Extract the (X, Y) coordinate from the center of the cell holding the provided text.  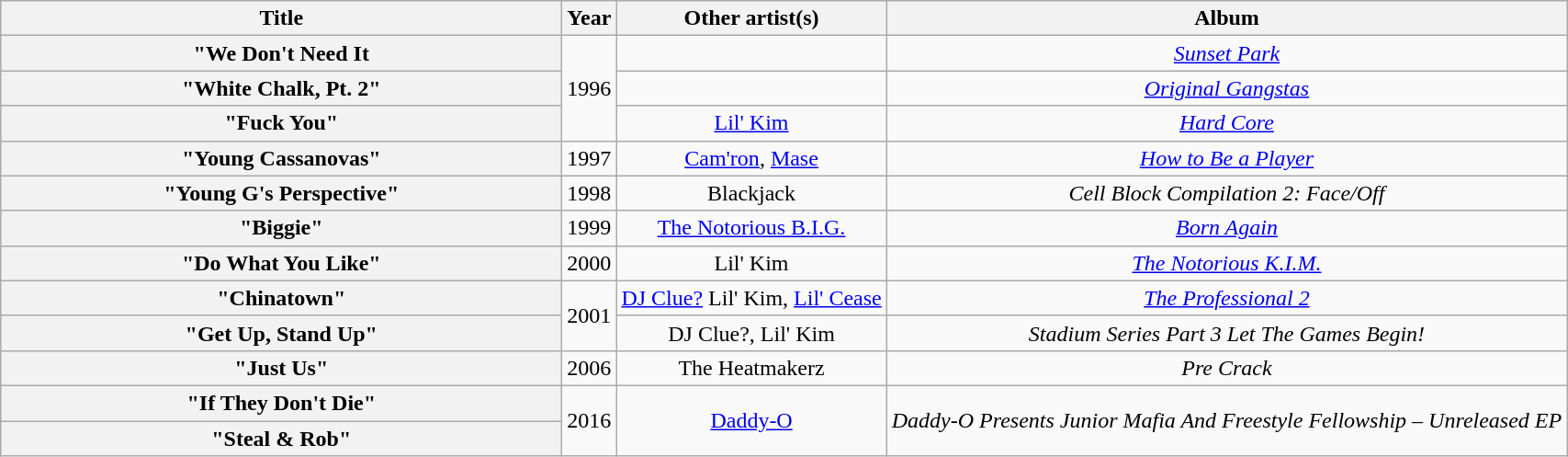
Cam'ron, Mase (751, 158)
2006 (590, 368)
Born Again (1226, 228)
"We Don't Need It (281, 53)
Original Gangstas (1226, 88)
"Fuck You" (281, 123)
"Steal & Rob" (281, 439)
"Young Cassanovas" (281, 158)
Title (281, 18)
Other artist(s) (751, 18)
"Young G's Perspective" (281, 193)
Album (1226, 18)
"Chinatown" (281, 298)
1996 (590, 88)
Stadium Series Part 3 Let The Games Begin! (1226, 333)
"Just Us" (281, 368)
Daddy-O (751, 420)
Hard Core (1226, 123)
2016 (590, 420)
"If They Don't Die" (281, 403)
DJ Clue? Lil' Kim, Lil' Cease (751, 298)
2001 (590, 315)
Blackjack (751, 193)
2000 (590, 263)
Pre Crack (1226, 368)
"Get Up, Stand Up" (281, 333)
DJ Clue?, Lil' Kim (751, 333)
The Professional 2 (1226, 298)
Sunset Park (1226, 53)
1998 (590, 193)
Cell Block Compilation 2: Face/Off (1226, 193)
Year (590, 18)
"White Chalk, Pt. 2" (281, 88)
Daddy-O Presents Junior Mafia And Freestyle Fellowship – Unreleased EP (1226, 420)
The Notorious B.I.G. (751, 228)
"Do What You Like" (281, 263)
"Biggie" (281, 228)
1997 (590, 158)
The Notorious K.I.M. (1226, 263)
1999 (590, 228)
The Heatmakerz (751, 368)
How to Be a Player (1226, 158)
